Find where the given text appears and provide that cell's center as [X, Y] coordinate. 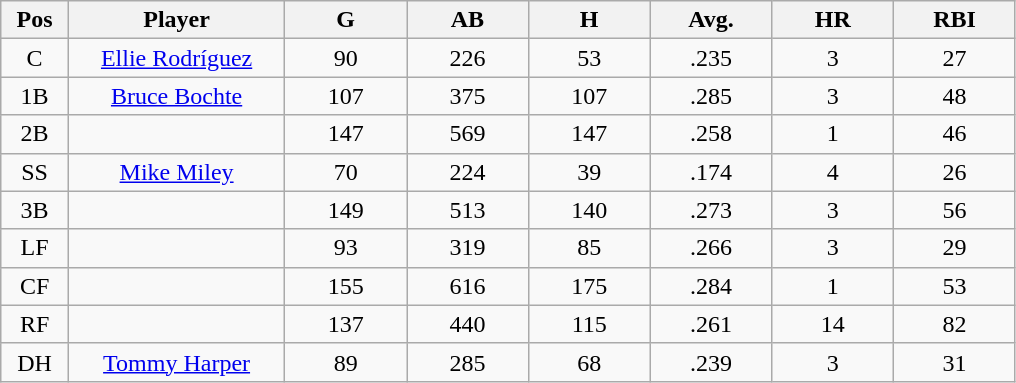
375 [468, 96]
82 [955, 324]
29 [955, 248]
RF [35, 324]
140 [589, 210]
27 [955, 58]
93 [346, 248]
155 [346, 286]
31 [955, 362]
26 [955, 172]
Bruce Bochte [176, 96]
1B [35, 96]
.258 [711, 134]
39 [589, 172]
C [35, 58]
Pos [35, 20]
.174 [711, 172]
.239 [711, 362]
89 [346, 362]
H [589, 20]
56 [955, 210]
224 [468, 172]
.285 [711, 96]
.261 [711, 324]
3B [35, 210]
SS [35, 172]
175 [589, 286]
569 [468, 134]
CF [35, 286]
HR [833, 20]
Player [176, 20]
149 [346, 210]
G [346, 20]
Avg. [711, 20]
.273 [711, 210]
.266 [711, 248]
4 [833, 172]
513 [468, 210]
AB [468, 20]
68 [589, 362]
2B [35, 134]
440 [468, 324]
LF [35, 248]
DH [35, 362]
90 [346, 58]
115 [589, 324]
85 [589, 248]
616 [468, 286]
Tommy Harper [176, 362]
.235 [711, 58]
70 [346, 172]
48 [955, 96]
137 [346, 324]
319 [468, 248]
.284 [711, 286]
RBI [955, 20]
226 [468, 58]
46 [955, 134]
Mike Miley [176, 172]
285 [468, 362]
14 [833, 324]
Ellie Rodríguez [176, 58]
